Search for the cell housing the specified text and yield its (x, y) center coordinate. 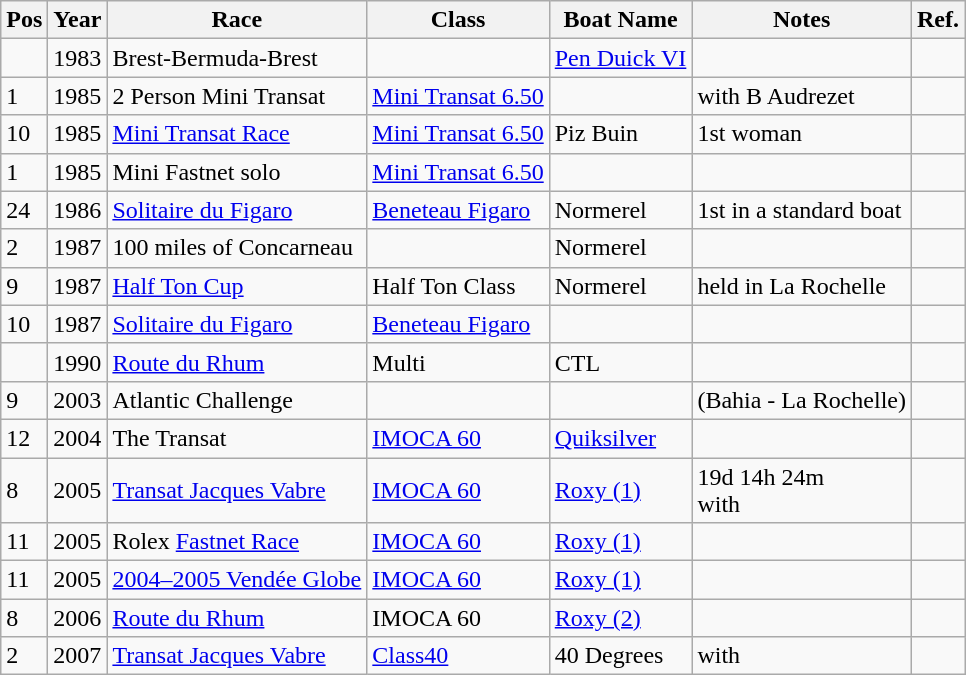
Half Ton Class (458, 286)
1st woman (802, 134)
Year (78, 20)
2004 (78, 438)
Quiksilver (620, 438)
24 (24, 210)
(Bahia - La Rochelle) (802, 400)
Race (237, 20)
Class (458, 20)
12 (24, 438)
1986 (78, 210)
with (802, 656)
2006 (78, 618)
1983 (78, 58)
2 Person Mini Transat (237, 96)
Roxy (2) (620, 618)
Half Ton Cup (237, 286)
CTL (620, 362)
The Transat (237, 438)
Piz Buin (620, 134)
Atlantic Challenge (237, 400)
Boat Name (620, 20)
Brest-Bermuda-Brest (237, 58)
Pen Duick VI (620, 58)
2003 (78, 400)
Mini Transat Race (237, 134)
19d 14h 24m with (802, 490)
2004–2005 Vendée Globe (237, 580)
1990 (78, 362)
100 miles of Concarneau (237, 248)
Mini Fastnet solo (237, 172)
Multi (458, 362)
Pos (24, 20)
2007 (78, 656)
Class40 (458, 656)
Ref. (938, 20)
Notes (802, 20)
1st in a standard boat (802, 210)
40 Degrees (620, 656)
Rolex Fastnet Race (237, 542)
held in La Rochelle (802, 286)
with B Audrezet (802, 96)
